From the cell containing the given text, extract its center point as (X, Y) coordinate. 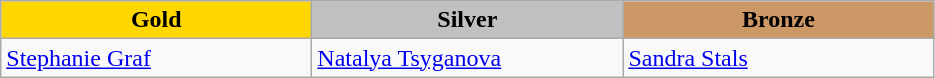
Natalya Tsyganova (468, 58)
Bronze (778, 20)
Gold (156, 20)
Silver (468, 20)
Sandra Stals (778, 58)
Stephanie Graf (156, 58)
